Return the (X, Y) coordinate for the center point of the cell that contains the specified text.  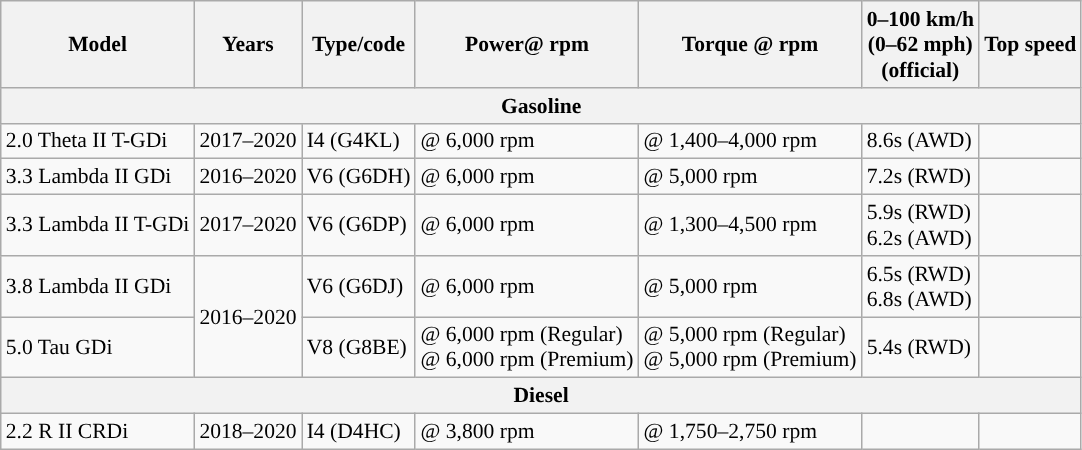
8.6s (AWD) (920, 141)
6.5s (RWD)6.8s (AWD) (920, 286)
Years (248, 44)
V6 (G6DJ) (359, 286)
@ 1,750–2,750 rpm (750, 432)
Gasoline (542, 106)
V6 (G6DH) (359, 177)
V6 (G6DP) (359, 226)
0–100 km/h(0–62 mph)(official) (920, 44)
Type/code (359, 44)
Power@ rpm (526, 44)
I4 (G4KL) (359, 141)
Torque @ rpm (750, 44)
@ 1,400–4,000 rpm (750, 141)
7.2s (RWD) (920, 177)
V8 (G8BE) (359, 348)
2.0 Theta II T-GDi (98, 141)
2.2 R II CRDi (98, 432)
Top speed (1030, 44)
@ 6,000 rpm (Regular) @ 6,000 rpm (Premium) (526, 348)
3.8 Lambda II GDi (98, 286)
@ 1,300–4,500 rpm (750, 226)
@ 5,000 rpm (Regular) @ 5,000 rpm (Premium) (750, 348)
5.0 Tau GDi (98, 348)
I4 (D4HC) (359, 432)
Model (98, 44)
Diesel (542, 396)
@ 3,800 rpm (526, 432)
5.4s (RWD) (920, 348)
5.9s (RWD)6.2s (AWD) (920, 226)
3.3 Lambda II GDi (98, 177)
2018–2020 (248, 432)
3.3 Lambda II T-GDi (98, 226)
